For the text-containing cell, return its midpoint in [X, Y] coordinate format. 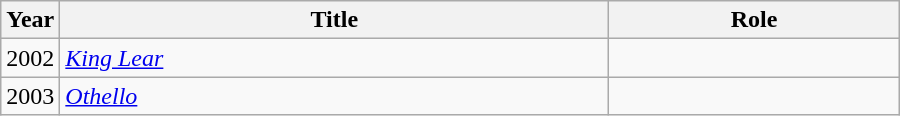
King Lear [334, 58]
Year [30, 20]
Role [754, 20]
Title [334, 20]
2002 [30, 58]
Othello [334, 96]
2003 [30, 96]
